Return the (x, y) coordinate for the center point of the cell that contains the specified text.  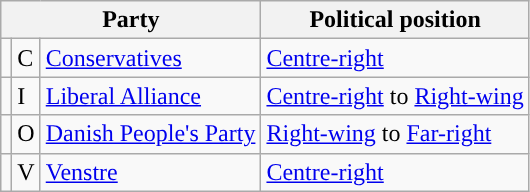
Centre-right to Right-wing (395, 96)
C (26, 58)
Party (131, 20)
Venstre (150, 172)
O (26, 134)
V (26, 172)
Liberal Alliance (150, 96)
Danish People's Party (150, 134)
Political position (395, 20)
I (26, 96)
Right-wing to Far-right (395, 134)
Conservatives (150, 58)
